Pinpoint the cell where the given text exists, returning its [X, Y] midpoint coordinate. 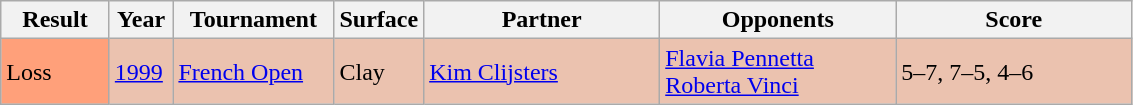
5–7, 7–5, 4–6 [1014, 72]
Surface [379, 20]
Tournament [254, 20]
Result [56, 20]
Opponents [778, 20]
Loss [56, 72]
Kim Clijsters [542, 72]
French Open [254, 72]
Flavia Pennetta Roberta Vinci [778, 72]
Score [1014, 20]
Year [141, 20]
1999 [141, 72]
Partner [542, 20]
Clay [379, 72]
